For the text-containing cell, return its midpoint in [X, Y] coordinate format. 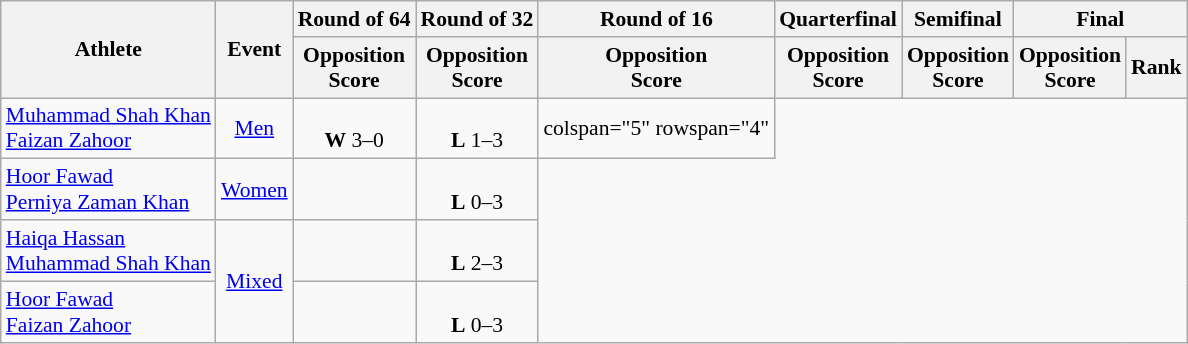
Hoor FawadFaizan Zahoor [108, 312]
Round of 64 [354, 19]
Mixed [254, 281]
Muhammad Shah KhanFaizan Zahoor [108, 128]
Men [254, 128]
Event [254, 50]
Round of 32 [478, 19]
L 1–3 [478, 128]
Final [1100, 19]
W 3–0 [354, 128]
Semifinal [958, 19]
Quarterfinal [838, 19]
Athlete [108, 50]
Haiqa HassanMuhammad Shah Khan [108, 250]
colspan="5" rowspan="4" [656, 128]
Rank [1156, 68]
Hoor FawadPerniya Zaman Khan [108, 190]
Women [254, 190]
Round of 16 [656, 19]
L 2–3 [478, 250]
